Determine the (x, y) coordinate at the center of the cell enclosing the given text.  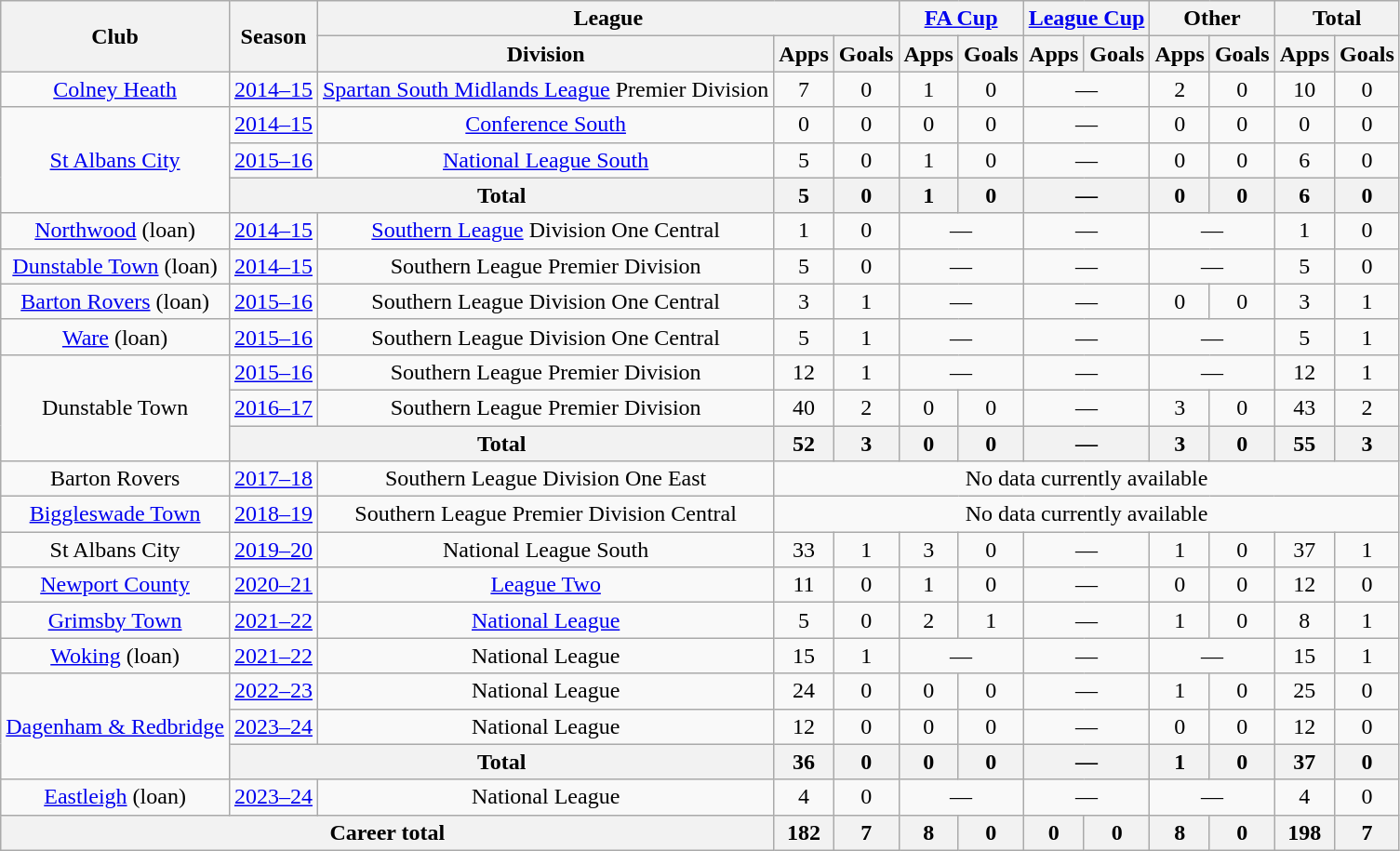
25 (1304, 691)
198 (1304, 832)
33 (804, 550)
Spartan South Midlands League Premier Division (545, 89)
League Two (545, 585)
36 (804, 762)
League (608, 19)
43 (1304, 407)
Dunstable Town (115, 407)
Season (273, 36)
182 (804, 832)
Barton Rovers (115, 479)
Woking (loan) (115, 656)
2018–19 (273, 514)
Conference South (545, 125)
2017–18 (273, 479)
Other (1212, 19)
Eastleigh (loan) (115, 797)
FA Cup (961, 19)
55 (1304, 444)
Biggleswade Town (115, 514)
Division (545, 54)
2022–23 (273, 691)
Barton Rovers (loan) (115, 301)
League Cup (1087, 19)
Newport County (115, 585)
Club (115, 36)
52 (804, 444)
11 (804, 585)
10 (1304, 89)
Northwood (loan) (115, 231)
Dagenham & Redbridge (115, 726)
40 (804, 407)
Dunstable Town (loan) (115, 266)
Southern League Premier Division Central (545, 514)
2019–20 (273, 550)
2016–17 (273, 407)
Career total (387, 832)
Colney Heath (115, 89)
Grimsby Town (115, 620)
Ware (loan) (115, 337)
2020–21 (273, 585)
24 (804, 691)
Southern League Division One East (545, 479)
